Determine the [x, y] coordinate at the center of the cell enclosing the given text.  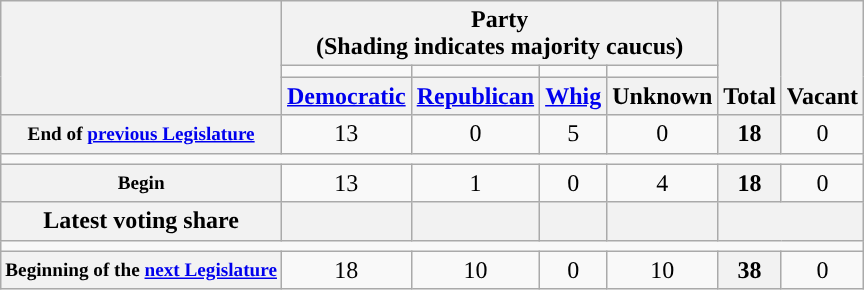
Total [750, 58]
End of previous Legislature [142, 134]
4 [662, 183]
Whig [574, 96]
Party (Shading indicates majority caucus) [500, 34]
Unknown [662, 96]
Democratic [347, 96]
5 [574, 134]
Republican [475, 96]
Vacant [822, 58]
38 [750, 270]
Beginning of the next Legislature [142, 270]
1 [475, 183]
Latest voting share [142, 221]
Begin [142, 183]
